Pinpoint the cell where the given text exists, returning its (X, Y) midpoint coordinate. 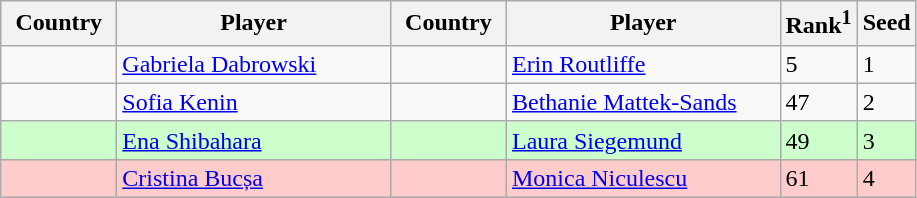
5 (818, 64)
4 (886, 178)
Ena Shibahara (254, 140)
Rank1 (818, 24)
49 (818, 140)
Sofia Kenin (254, 102)
Gabriela Dabrowski (254, 64)
47 (818, 102)
Cristina Bucșa (254, 178)
2 (886, 102)
Laura Siegemund (643, 140)
3 (886, 140)
Erin Routliffe (643, 64)
Bethanie Mattek-Sands (643, 102)
1 (886, 64)
Monica Niculescu (643, 178)
61 (818, 178)
Seed (886, 24)
